Search for the cell housing the specified text and yield its (x, y) center coordinate. 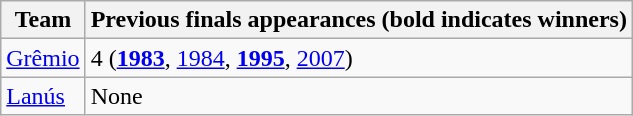
Grêmio (43, 58)
Previous finals appearances (bold indicates winners) (358, 20)
Lanús (43, 96)
Team (43, 20)
None (358, 96)
4 (1983, 1984, 1995, 2007) (358, 58)
